Scan for the cell matching the given text and deliver its (X, Y) coordinate at center. 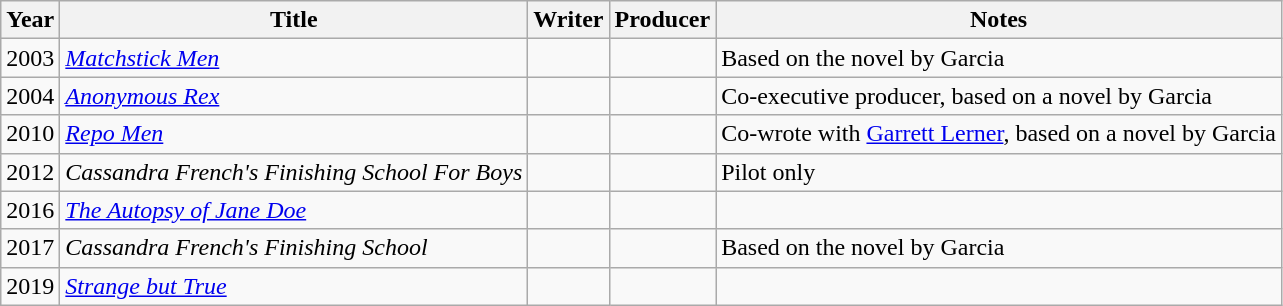
Cassandra French's Finishing School For Boys (294, 172)
2004 (30, 96)
Repo Men (294, 134)
Matchstick Men (294, 58)
2016 (30, 210)
2017 (30, 248)
2010 (30, 134)
Cassandra French's Finishing School (294, 248)
Notes (999, 20)
Strange but True (294, 286)
Co-executive producer, based on a novel by Garcia (999, 96)
Anonymous Rex (294, 96)
Co-wrote with Garrett Lerner, based on a novel by Garcia (999, 134)
Producer (662, 20)
Year (30, 20)
The Autopsy of Jane Doe (294, 210)
2019 (30, 286)
Writer (568, 20)
Title (294, 20)
2012 (30, 172)
2003 (30, 58)
Pilot only (999, 172)
